Output the (x, y) coordinate of the center of the cell containing the given text.  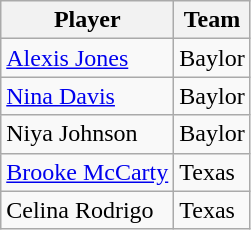
Team (212, 20)
Niya Johnson (88, 134)
Player (88, 20)
Nina Davis (88, 96)
Alexis Jones (88, 58)
Celina Rodrigo (88, 210)
Brooke McCarty (88, 172)
